Determine the (X, Y) coordinate at the center of the cell enclosing the given text.  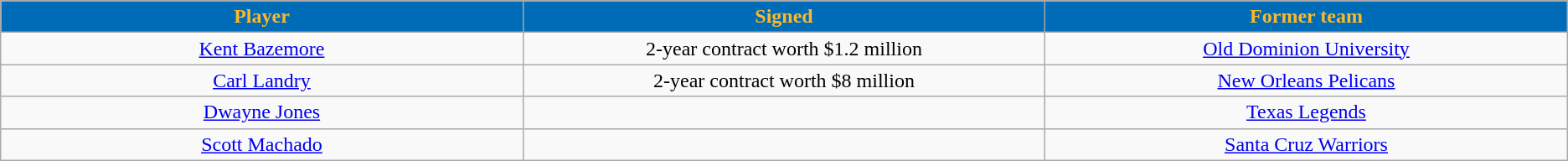
Carl Landry (261, 80)
Santa Cruz Warriors (1307, 144)
Kent Bazemore (261, 49)
2-year contract worth $8 million (784, 80)
Dwayne Jones (261, 112)
Old Dominion University (1307, 49)
Former team (1307, 17)
New Orleans Pelicans (1307, 80)
Player (261, 17)
2-year contract worth $1.2 million (784, 49)
Texas Legends (1307, 112)
Signed (784, 17)
Scott Machado (261, 144)
